Pinpoint the cell where the given text exists, returning its (X, Y) midpoint coordinate. 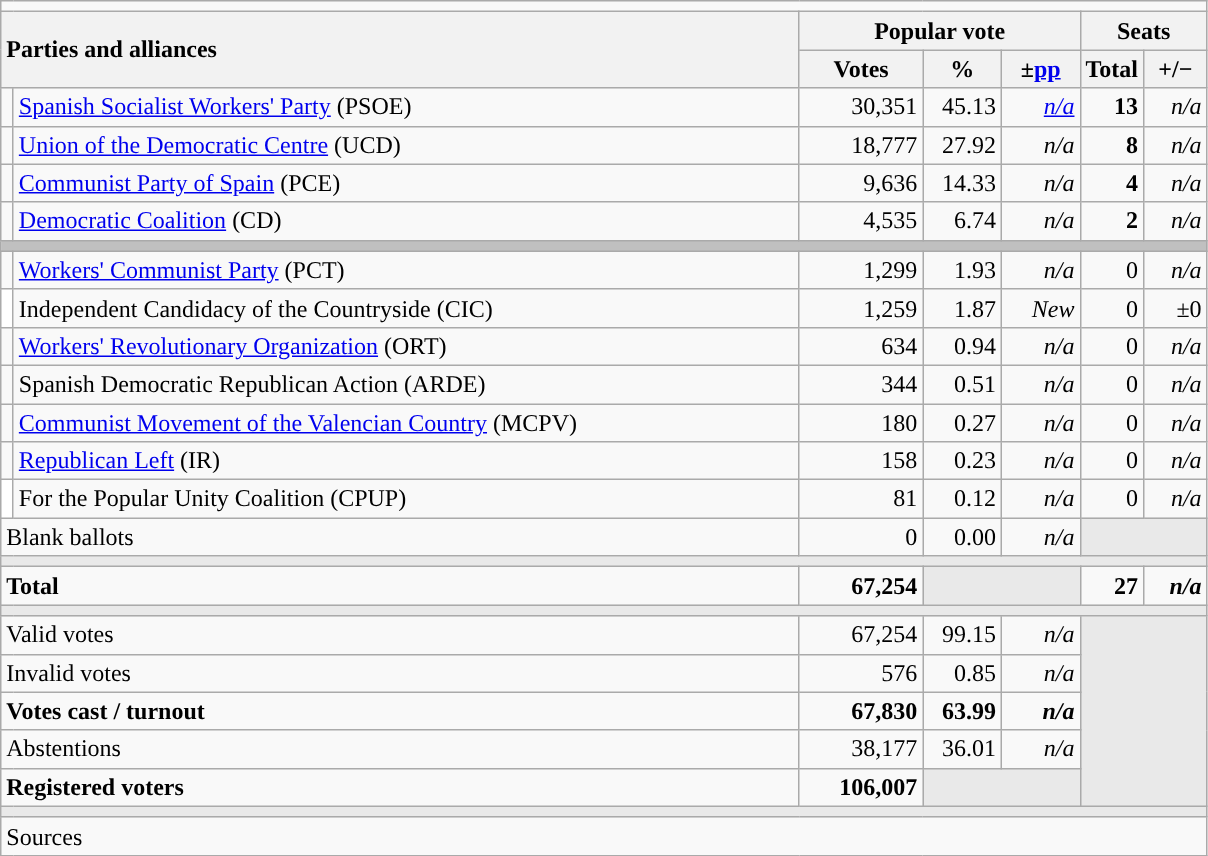
1,259 (861, 308)
Blank ballots (400, 537)
180 (861, 423)
45.13 (962, 107)
Valid votes (400, 635)
Union of the Democratic Centre (UCD) (406, 145)
0.00 (962, 537)
1.93 (962, 270)
4 (1112, 183)
13 (1112, 107)
0.23 (962, 461)
9,636 (861, 183)
±0 (1176, 308)
27 (1112, 586)
63.99 (962, 711)
New (1040, 308)
6.74 (962, 221)
1,299 (861, 270)
27.92 (962, 145)
Votes cast / turnout (400, 711)
Seats (1144, 31)
Republican Left (IR) (406, 461)
99.15 (962, 635)
14.33 (962, 183)
344 (861, 384)
Registered voters (400, 787)
0.51 (962, 384)
±pp (1040, 69)
38,177 (861, 749)
0.12 (962, 499)
158 (861, 461)
4,535 (861, 221)
Independent Candidacy of the Countryside (CIC) (406, 308)
Spanish Democratic Republican Action (ARDE) (406, 384)
Invalid votes (400, 673)
% (962, 69)
Democratic Coalition (CD) (406, 221)
8 (1112, 145)
Sources (604, 836)
67,830 (861, 711)
Popular vote (940, 31)
Workers' Revolutionary Organization (ORT) (406, 346)
Votes (861, 69)
Spanish Socialist Workers' Party (PSOE) (406, 107)
Workers' Communist Party (PCT) (406, 270)
For the Popular Unity Coalition (CPUP) (406, 499)
Communist Movement of the Valencian Country (MCPV) (406, 423)
36.01 (962, 749)
Parties and alliances (400, 50)
0.27 (962, 423)
634 (861, 346)
Abstentions (400, 749)
576 (861, 673)
Communist Party of Spain (PCE) (406, 183)
81 (861, 499)
0.85 (962, 673)
0.94 (962, 346)
+/− (1176, 69)
1.87 (962, 308)
2 (1112, 221)
18,777 (861, 145)
30,351 (861, 107)
106,007 (861, 787)
